Detect which cell encompasses the target text, then output its (x, y) center coordinate. 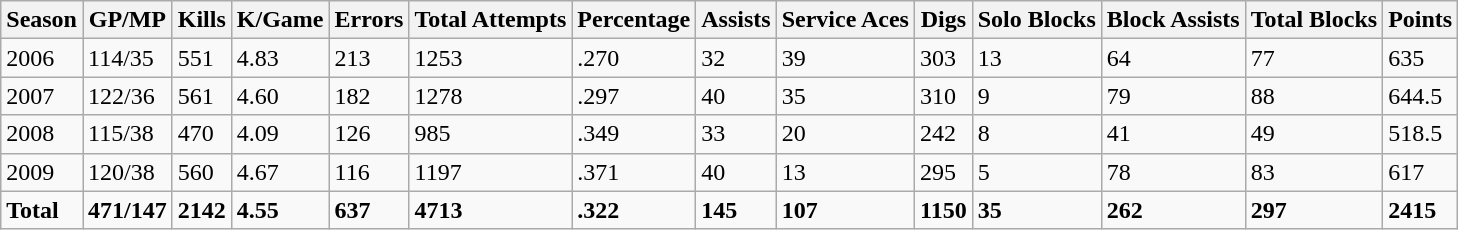
77 (1314, 58)
9 (1036, 96)
116 (369, 172)
644.5 (1420, 96)
Total (42, 210)
1197 (490, 172)
561 (202, 96)
Digs (943, 20)
4713 (490, 210)
2008 (42, 134)
4.09 (280, 134)
122/36 (127, 96)
2415 (1420, 210)
2007 (42, 96)
471/147 (127, 210)
88 (1314, 96)
262 (1173, 210)
Total Attempts (490, 20)
39 (845, 58)
617 (1420, 172)
.297 (634, 96)
1150 (943, 210)
Solo Blocks (1036, 20)
182 (369, 96)
2142 (202, 210)
4.60 (280, 96)
242 (943, 134)
83 (1314, 172)
79 (1173, 96)
Season (42, 20)
32 (736, 58)
115/38 (127, 134)
Points (1420, 20)
551 (202, 58)
114/35 (127, 58)
560 (202, 172)
213 (369, 58)
518.5 (1420, 134)
107 (845, 210)
303 (943, 58)
126 (369, 134)
120/38 (127, 172)
Block Assists (1173, 20)
2009 (42, 172)
2006 (42, 58)
Kills (202, 20)
1278 (490, 96)
4.67 (280, 172)
.270 (634, 58)
1253 (490, 58)
33 (736, 134)
985 (490, 134)
310 (943, 96)
4.83 (280, 58)
8 (1036, 134)
78 (1173, 172)
Percentage (634, 20)
41 (1173, 134)
5 (1036, 172)
Service Aces (845, 20)
64 (1173, 58)
470 (202, 134)
.322 (634, 210)
637 (369, 210)
145 (736, 210)
635 (1420, 58)
K/Game (280, 20)
4.55 (280, 210)
.371 (634, 172)
Errors (369, 20)
49 (1314, 134)
.349 (634, 134)
GP/MP (127, 20)
20 (845, 134)
Assists (736, 20)
Total Blocks (1314, 20)
297 (1314, 210)
295 (943, 172)
